Search for the cell housing the specified text and yield its (x, y) center coordinate. 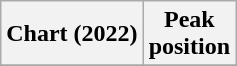
Peakposition (189, 34)
Chart (2022) (72, 34)
